Scan for the cell matching the given text and deliver its [x, y] coordinate at center. 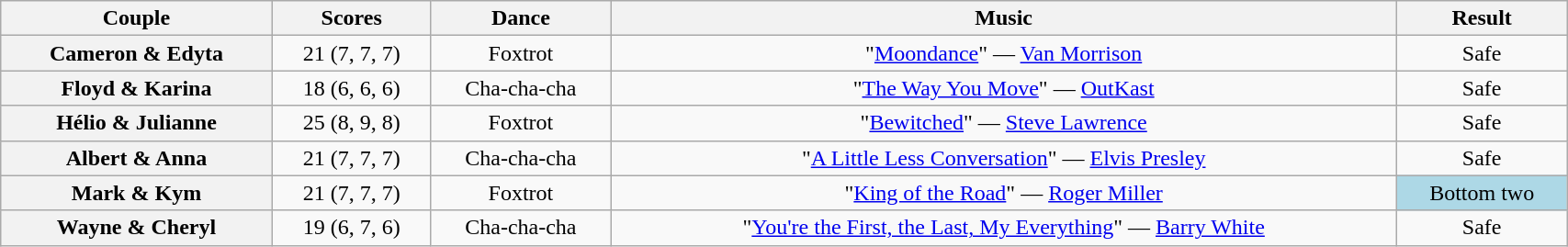
Albert & Anna [136, 158]
Cameron & Edyta [136, 53]
"Moondance" — Van Morrison [1004, 53]
Mark & Kym [136, 193]
Hélio & Julianne [136, 123]
"Bewitched" — Steve Lawrence [1004, 123]
Bottom two [1483, 193]
Couple [136, 18]
Wayne & Cheryl [136, 228]
"A Little Less Conversation" — Elvis Presley [1004, 158]
Scores [351, 18]
18 (6, 6, 6) [351, 88]
"King of the Road" — Roger Miller [1004, 193]
"You're the First, the Last, My Everything" — Barry White [1004, 228]
Dance [521, 18]
19 (6, 7, 6) [351, 228]
Floyd & Karina [136, 88]
"The Way You Move" — OutKast [1004, 88]
Result [1483, 18]
25 (8, 9, 8) [351, 123]
Music [1004, 18]
